Identify which cell holds the provided text, then report its (x, y) central coordinate. 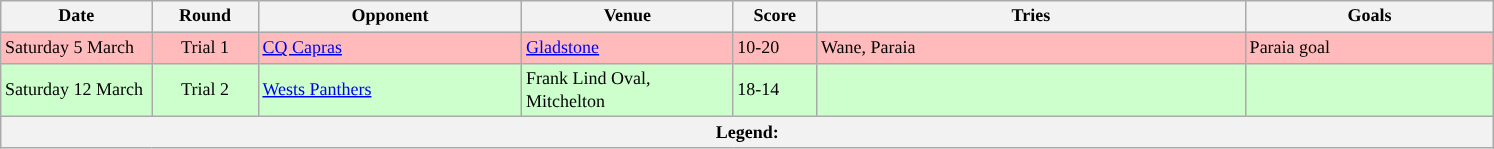
Goals (1370, 16)
Wests Panthers (390, 90)
Opponent (390, 16)
Saturday 12 March (76, 90)
Tries (1032, 16)
18-14 (775, 90)
Wane, Paraia (1032, 48)
Legend: (748, 132)
Trial 1 (205, 48)
Frank Lind Oval, Mitchelton (628, 90)
Date (76, 16)
CQ Capras (390, 48)
10-20 (775, 48)
Score (775, 16)
Paraia goal (1370, 48)
Gladstone (628, 48)
Saturday 5 March (76, 48)
Venue (628, 16)
Trial 2 (205, 90)
Round (205, 16)
